Extract the [X, Y] coordinate from the center of the cell holding the provided text.  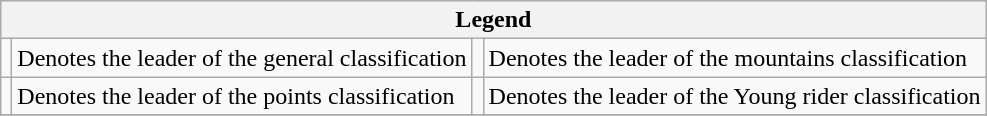
Denotes the leader of the mountains classification [734, 58]
Legend [494, 20]
Denotes the leader of the general classification [242, 58]
Denotes the leader of the points classification [242, 96]
Denotes the leader of the Young rider classification [734, 96]
